Provide the [x, y] coordinate of the cell's center where the given text is located.  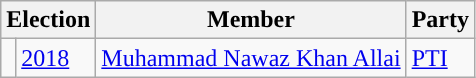
2018 [56, 58]
Election [48, 20]
Muhammad Nawaz Khan Allai [251, 58]
Party [440, 20]
Member [251, 20]
PTI [440, 58]
